Locate the cell with the specified text and output its (X, Y) center coordinate. 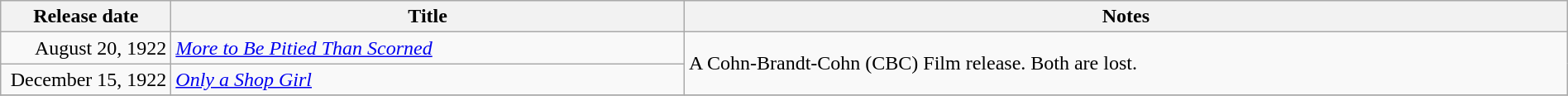
Notes (1126, 17)
Title (428, 17)
More to Be Pitied Than Scorned (428, 48)
A Cohn-Brandt-Cohn (CBC) Film release. Both are lost. (1126, 64)
August 20, 1922 (86, 48)
Only a Shop Girl (428, 79)
December 15, 1922 (86, 79)
Release date (86, 17)
